Output the (X, Y) coordinate of the center of the cell containing the given text.  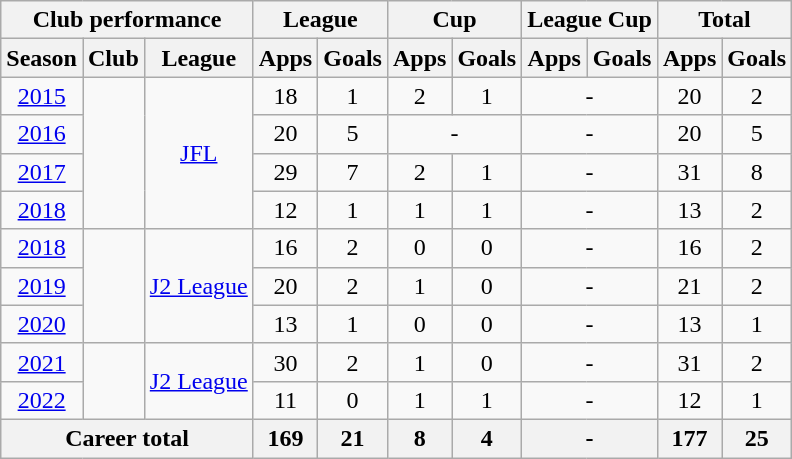
JFL (198, 153)
2022 (42, 400)
Career total (128, 438)
2017 (42, 172)
Club (113, 58)
Club performance (128, 20)
177 (689, 438)
30 (285, 362)
4 (487, 438)
25 (757, 438)
League Cup (590, 20)
2019 (42, 286)
Season (42, 58)
18 (285, 96)
Total (724, 20)
2016 (42, 134)
2020 (42, 324)
2015 (42, 96)
169 (285, 438)
Cup (454, 20)
7 (353, 172)
11 (285, 400)
2021 (42, 362)
29 (285, 172)
